Return [x, y] of the center of cell containing provided text 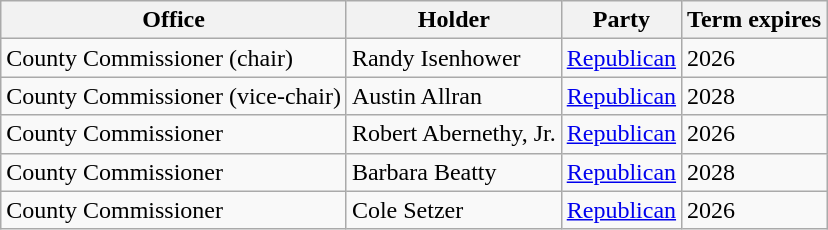
Austin Allran [454, 96]
Cole Setzer [454, 210]
Party [621, 20]
Term expires [754, 20]
County Commissioner (vice-chair) [174, 96]
Randy Isenhower [454, 58]
Office [174, 20]
Robert Abernethy, Jr. [454, 134]
Holder [454, 20]
Barbara Beatty [454, 172]
County Commissioner (chair) [174, 58]
